Return [x, y] of the center of cell containing provided text 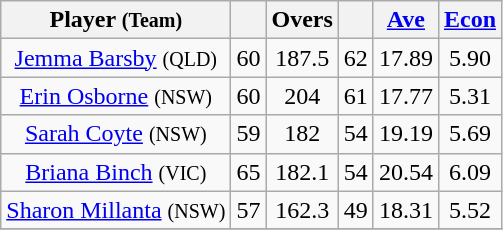
Overs [302, 20]
17.89 [406, 58]
Sharon Millanta (NSW) [116, 210]
182 [302, 134]
18.31 [406, 210]
49 [356, 210]
187.5 [302, 58]
Ave [406, 20]
19.19 [406, 134]
62 [356, 58]
5.31 [470, 96]
5.90 [470, 58]
Econ [470, 20]
6.09 [470, 172]
Briana Binch (VIC) [116, 172]
5.52 [470, 210]
182.1 [302, 172]
59 [248, 134]
5.69 [470, 134]
204 [302, 96]
162.3 [302, 210]
61 [356, 96]
Erin Osborne (NSW) [116, 96]
Player (Team) [116, 20]
Jemma Barsby (QLD) [116, 58]
17.77 [406, 96]
65 [248, 172]
Sarah Coyte (NSW) [116, 134]
57 [248, 210]
20.54 [406, 172]
